For the text-containing cell, return its midpoint in [X, Y] coordinate format. 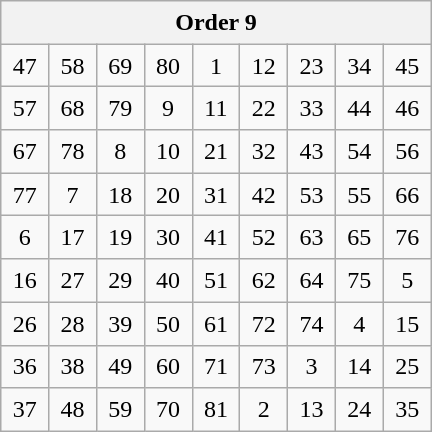
63 [312, 238]
81 [216, 410]
45 [407, 66]
10 [168, 152]
26 [25, 324]
5 [407, 280]
77 [25, 194]
62 [264, 280]
66 [407, 194]
17 [73, 238]
71 [216, 366]
59 [120, 410]
46 [407, 108]
1 [216, 66]
44 [359, 108]
20 [168, 194]
11 [216, 108]
43 [312, 152]
39 [120, 324]
29 [120, 280]
65 [359, 238]
42 [264, 194]
3 [312, 366]
67 [25, 152]
52 [264, 238]
12 [264, 66]
33 [312, 108]
36 [25, 366]
Order 9 [216, 22]
23 [312, 66]
61 [216, 324]
56 [407, 152]
2 [264, 410]
68 [73, 108]
58 [73, 66]
40 [168, 280]
21 [216, 152]
15 [407, 324]
24 [359, 410]
4 [359, 324]
75 [359, 280]
25 [407, 366]
50 [168, 324]
19 [120, 238]
79 [120, 108]
13 [312, 410]
28 [73, 324]
72 [264, 324]
76 [407, 238]
53 [312, 194]
74 [312, 324]
69 [120, 66]
18 [120, 194]
27 [73, 280]
14 [359, 366]
70 [168, 410]
47 [25, 66]
31 [216, 194]
22 [264, 108]
51 [216, 280]
16 [25, 280]
60 [168, 366]
78 [73, 152]
64 [312, 280]
35 [407, 410]
9 [168, 108]
34 [359, 66]
49 [120, 366]
48 [73, 410]
30 [168, 238]
55 [359, 194]
37 [25, 410]
41 [216, 238]
38 [73, 366]
57 [25, 108]
32 [264, 152]
8 [120, 152]
73 [264, 366]
54 [359, 152]
80 [168, 66]
6 [25, 238]
7 [73, 194]
